Determine the (x, y) coordinate at the center of the cell enclosing the given text.  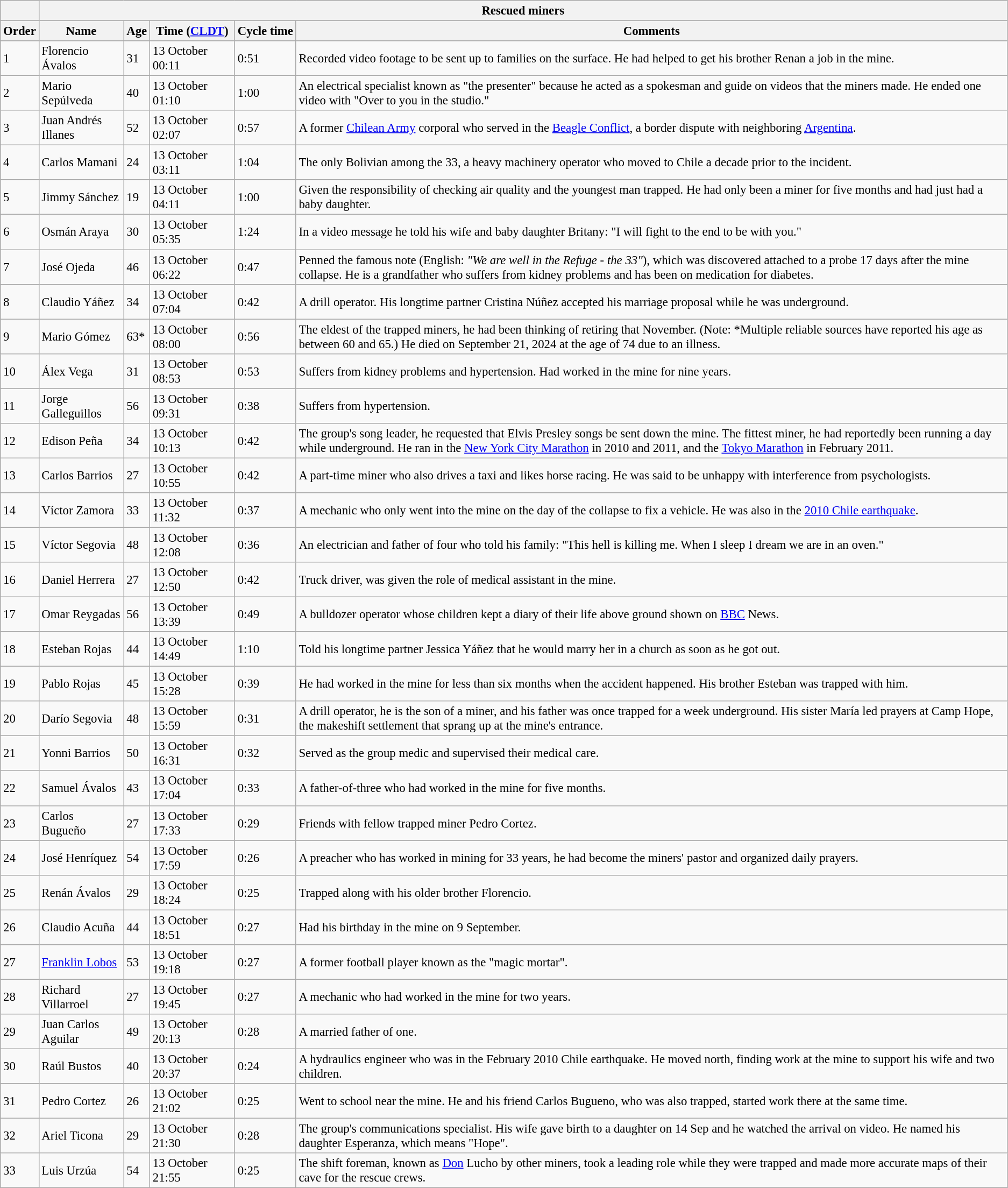
53 (137, 962)
A mechanic who only went into the mine on the day of the collapse to fix a vehicle. He was also in the 2010 Chile earthquake. (651, 510)
Juan Carlos Aguilar (81, 1032)
In a video message he told his wife and baby daughter Britany: "I will fight to the end to be with you." (651, 232)
Truck driver, was given the role of medical assistant in the mine. (651, 580)
13 October 10:55 (193, 476)
A drill operator. His longtime partner Cristina Núñez accepted his marriage proposal while he was underground. (651, 301)
Darío Segovia (81, 719)
13 October 18:24 (193, 892)
0:29 (265, 823)
0:33 (265, 789)
13 October 12:08 (193, 544)
Samuel Ávalos (81, 789)
A father-of-three who had worked in the mine for five months. (651, 789)
13 October 19:18 (193, 962)
Trapped along with his older brother Florencio. (651, 892)
11 (19, 406)
9 (19, 337)
13 October 21:30 (193, 1136)
0:57 (265, 128)
Cycle time (265, 31)
0:56 (265, 337)
6 (19, 232)
2 (19, 94)
13 October 11:32 (193, 510)
23 (19, 823)
13 October 08:00 (193, 337)
Carlos Barrios (81, 476)
13 October 15:28 (193, 684)
Suffers from kidney problems and hypertension. Had worked in the mine for nine years. (651, 371)
0:31 (265, 719)
0:51 (265, 58)
13 October 03:11 (193, 162)
13 October 07:04 (193, 301)
13 October 09:31 (193, 406)
0:38 (265, 406)
Ariel Ticona (81, 1136)
Had his birthday in the mine on 9 September. (651, 928)
46 (137, 267)
0:47 (265, 267)
13 October 19:45 (193, 996)
Carlos Mamani (81, 162)
13 October 12:50 (193, 580)
1:04 (265, 162)
7 (19, 267)
Mario Sepúlveda (81, 94)
Luis Urzúa (81, 1171)
A part-time miner who also drives a taxi and likes horse racing. He was said to be unhappy with interference from psychologists. (651, 476)
13 October 17:59 (193, 858)
8 (19, 301)
Recorded video footage to be sent up to families on the surface. He had helped to get his brother Renan a job in the mine. (651, 58)
Omar Reygadas (81, 614)
16 (19, 580)
1:24 (265, 232)
Rescued miners (523, 11)
Víctor Zamora (81, 510)
A hydraulics engineer who was in the February 2010 Chile earthquake. He moved north, finding work at the mine to support his wife and two children. (651, 1066)
Claudio Acuña (81, 928)
Yonni Barrios (81, 753)
Osmán Araya (81, 232)
52 (137, 128)
Álex Vega (81, 371)
0:53 (265, 371)
José Ojeda (81, 267)
A bulldozer operator whose children kept a diary of their life above ground shown on BBC News. (651, 614)
A former football player known as the "magic mortar". (651, 962)
12 (19, 441)
Víctor Segovia (81, 544)
13 October 18:51 (193, 928)
Served as the group medic and supervised their medical care. (651, 753)
Name (81, 31)
The only Bolivian among the 33, a heavy machinery operator who moved to Chile a decade prior to the incident. (651, 162)
Pedro Cortez (81, 1101)
0:32 (265, 753)
13 October 00:11 (193, 58)
22 (19, 789)
13 October 17:04 (193, 789)
13 October 17:33 (193, 823)
13 October 04:11 (193, 197)
Order (19, 31)
63* (137, 337)
49 (137, 1032)
13 October 10:13 (193, 441)
13 October 21:55 (193, 1171)
Mario Gómez (81, 337)
A preacher who has worked in mining for 33 years, he had become the miners' pastor and organized daily prayers. (651, 858)
18 (19, 649)
Juan Andrés Illanes (81, 128)
10 (19, 371)
5 (19, 197)
Renán Ávalos (81, 892)
A married father of one. (651, 1032)
13 October 08:53 (193, 371)
Franklin Lobos (81, 962)
1:10 (265, 649)
15 (19, 544)
0:37 (265, 510)
28 (19, 996)
0:24 (265, 1066)
Jorge Galleguillos (81, 406)
13 October 16:31 (193, 753)
45 (137, 684)
43 (137, 789)
Age (137, 31)
13 (19, 476)
Comments (651, 31)
13 October 15:59 (193, 719)
14 (19, 510)
1 (19, 58)
13 October 01:10 (193, 94)
Edison Peña (81, 441)
13 October 14:49 (193, 649)
He had worked in the mine for less than six months when the accident happened. His brother Esteban was trapped with him. (651, 684)
Time (CLDT) (193, 31)
An electrician and father of four who told his family: "This hell is killing me. When I sleep I dream we are in an oven." (651, 544)
21 (19, 753)
Daniel Herrera (81, 580)
Richard Villarroel (81, 996)
25 (19, 892)
3 (19, 128)
Esteban Rojas (81, 649)
13 October 21:02 (193, 1101)
Friends with fellow trapped miner Pedro Cortez. (651, 823)
Suffers from hypertension. (651, 406)
50 (137, 753)
0:26 (265, 858)
Florencio Ávalos (81, 58)
13 October 13:39 (193, 614)
Carlos Bugueño (81, 823)
0:49 (265, 614)
José Henríquez (81, 858)
0:39 (265, 684)
0:36 (265, 544)
Went to school near the mine. He and his friend Carlos Bugueno, who was also trapped, started work there at the same time. (651, 1101)
13 October 02:07 (193, 128)
Raúl Bustos (81, 1066)
20 (19, 719)
13 October 20:13 (193, 1032)
17 (19, 614)
Told his longtime partner Jessica Yáñez that he would marry her in a church as soon as he got out. (651, 649)
4 (19, 162)
Jimmy Sánchez (81, 197)
Claudio Yáñez (81, 301)
A former Chilean Army corporal who served in the Beagle Conflict, a border dispute with neighboring Argentina. (651, 128)
A mechanic who had worked in the mine for two years. (651, 996)
13 October 20:37 (193, 1066)
13 October 05:35 (193, 232)
Pablo Rojas (81, 684)
32 (19, 1136)
13 October 06:22 (193, 267)
